Detect which cell encompasses the target text, then output its [X, Y] center coordinate. 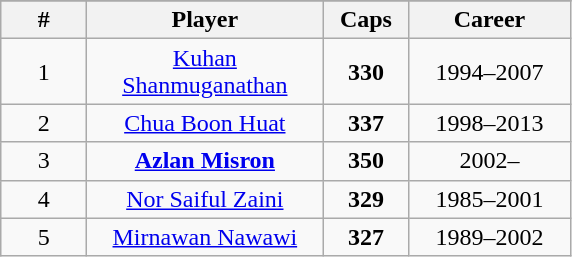
5 [44, 237]
350 [366, 161]
Nor Saiful Zaini [205, 199]
Chua Boon Huat [205, 123]
327 [366, 237]
1994–2007 [490, 72]
329 [366, 199]
Kuhan Shanmuganathan [205, 72]
Azlan Misron [205, 161]
1985–2001 [490, 199]
2002– [490, 161]
Mirnawan Nawawi [205, 237]
1989–2002 [490, 237]
2 [44, 123]
337 [366, 123]
1998–2013 [490, 123]
3 [44, 161]
4 [44, 199]
Career [490, 20]
1 [44, 72]
# [44, 20]
Player [205, 20]
Caps [366, 20]
330 [366, 72]
